Identify which cell holds the provided text, then report its [x, y] central coordinate. 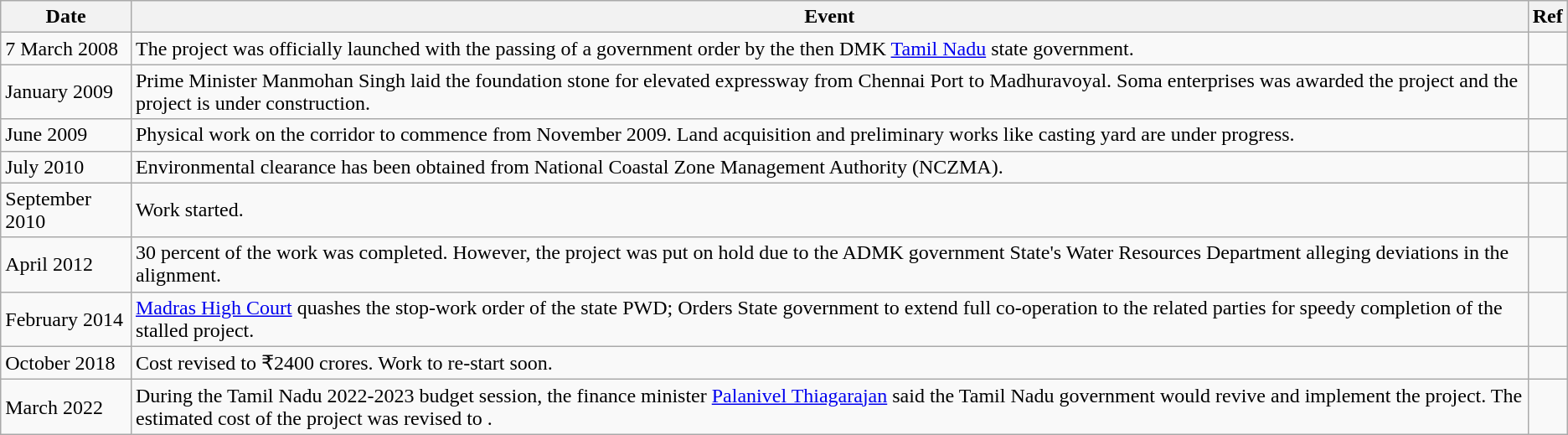
The project was officially launched with the passing of a government order by the then DMK Tamil Nadu state government. [829, 49]
April 2012 [66, 265]
February 2014 [66, 318]
Event [829, 17]
Ref [1548, 17]
Environmental clearance has been obtained from National Coastal Zone Management Authority (NCZMA). [829, 167]
October 2018 [66, 363]
January 2009 [66, 92]
September 2010 [66, 210]
Physical work on the corridor to commence from November 2009. Land acquisition and preliminary works like casting yard are under progress. [829, 135]
June 2009 [66, 135]
Date [66, 17]
Cost revised to ₹2400 crores. Work to re-start soon. [829, 363]
7 March 2008 [66, 49]
July 2010 [66, 167]
March 2022 [66, 407]
Work started. [829, 210]
